From the cell containing the given text, extract its center point as [x, y] coordinate. 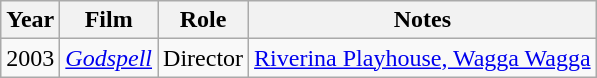
Director [204, 58]
2003 [30, 58]
Year [30, 20]
Godspell [109, 58]
Role [204, 20]
Notes [423, 20]
Riverina Playhouse, Wagga Wagga [423, 58]
Film [109, 20]
